Search for the cell housing the specified text and yield its (X, Y) center coordinate. 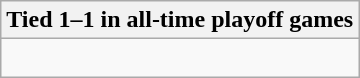
Tied 1–1 in all-time playoff games (180, 20)
